Scan for the cell matching the given text and deliver its [x, y] coordinate at center. 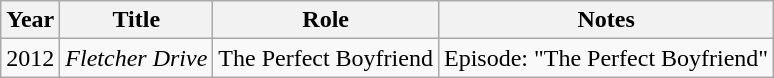
Episode: "The Perfect Boyfriend" [606, 58]
Title [136, 20]
Fletcher Drive [136, 58]
Notes [606, 20]
The Perfect Boyfriend [326, 58]
2012 [30, 58]
Year [30, 20]
Role [326, 20]
